Return (X, Y) of the center of cell containing provided text 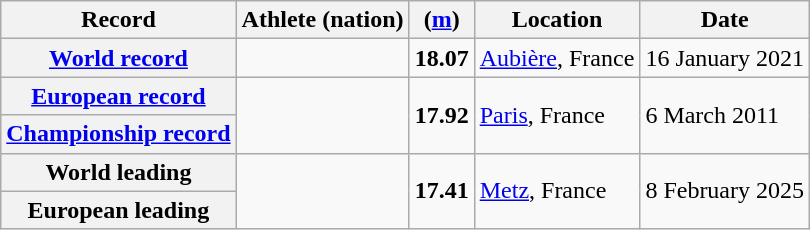
Metz, France (557, 191)
17.92 (442, 115)
European leading (118, 210)
Record (118, 20)
World leading (118, 172)
17.41 (442, 191)
(m) (442, 20)
6 March 2011 (725, 115)
Aubière, France (557, 58)
Championship record (118, 134)
Date (725, 20)
8 February 2025 (725, 191)
World record (118, 58)
Paris, France (557, 115)
18.07 (442, 58)
European record (118, 96)
Athlete (nation) (322, 20)
Location (557, 20)
16 January 2021 (725, 58)
